From the cell containing the given text, extract its center point as [x, y] coordinate. 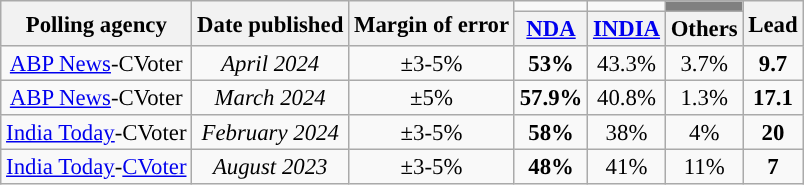
INDIA [627, 30]
4% [704, 132]
53% [550, 64]
Others [704, 30]
NDA [550, 30]
February 2024 [270, 132]
43.3% [627, 64]
1.3% [704, 98]
11% [704, 168]
48% [550, 168]
±5% [432, 98]
17.1 [773, 98]
38% [627, 132]
58% [550, 132]
57.9% [550, 98]
March 2024 [270, 98]
Date published [270, 24]
40.8% [627, 98]
Lead [773, 24]
41% [627, 168]
Margin of error [432, 24]
7 [773, 168]
April 2024 [270, 64]
3.7% [704, 64]
20 [773, 132]
9.7 [773, 64]
Polling agency [96, 24]
August 2023 [270, 168]
